Identify which cell holds the provided text, then report its (x, y) central coordinate. 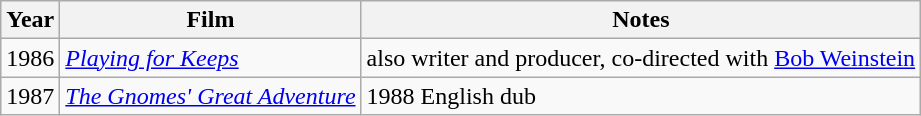
1987 (30, 96)
Film (210, 20)
Year (30, 20)
Notes (641, 20)
1988 English dub (641, 96)
The Gnomes' Great Adventure (210, 96)
1986 (30, 58)
also writer and producer, co-directed with Bob Weinstein (641, 58)
Playing for Keeps (210, 58)
